Return the (x, y) coordinate for the center point of the cell that contains the specified text.  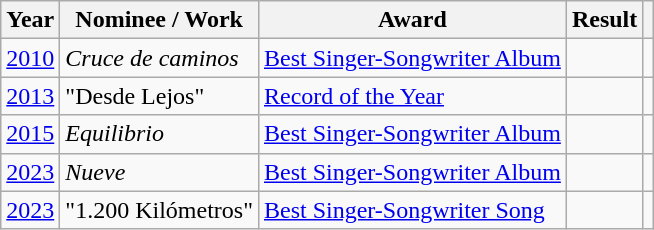
2013 (30, 96)
Nominee / Work (160, 20)
Nueve (160, 172)
Record of the Year (412, 96)
2010 (30, 58)
Equilibrio (160, 134)
Result (604, 20)
Best Singer-Songwriter Song (412, 210)
Year (30, 20)
2015 (30, 134)
"Desde Lejos" (160, 96)
Cruce de caminos (160, 58)
Award (412, 20)
"1.200 Kilómetros" (160, 210)
